For the text-containing cell, return its midpoint in (x, y) coordinate format. 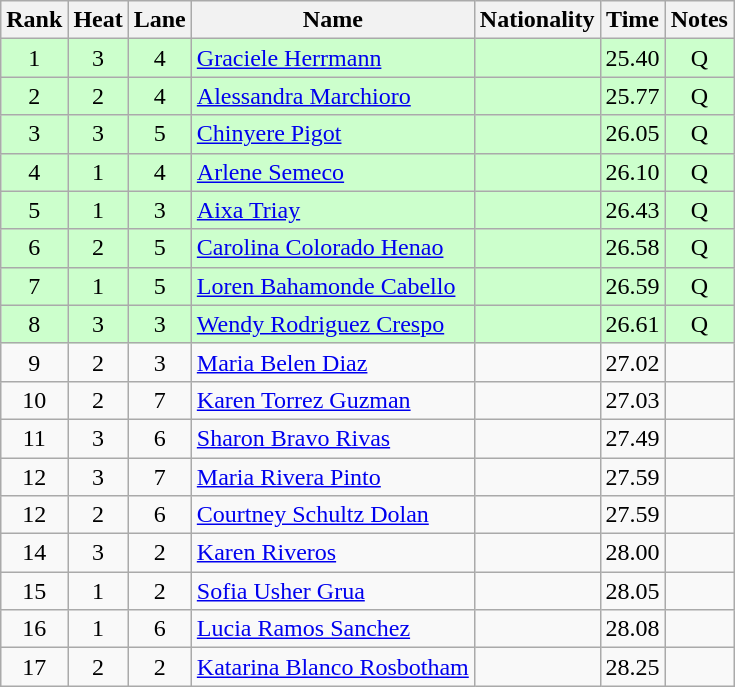
16 (34, 629)
26.59 (632, 286)
Sharon Bravo Rivas (332, 438)
Rank (34, 20)
Alessandra Marchioro (332, 96)
Nationality (537, 20)
26.05 (632, 134)
Aixa Triay (332, 210)
Loren Bahamonde Cabello (332, 286)
28.05 (632, 591)
Sofia Usher Grua (332, 591)
8 (34, 324)
10 (34, 400)
11 (34, 438)
26.10 (632, 172)
26.58 (632, 248)
Courtney Schultz Dolan (332, 515)
26.61 (632, 324)
Notes (699, 20)
Wendy Rodriguez Crespo (332, 324)
Karen Torrez Guzman (332, 400)
28.25 (632, 667)
Lucia Ramos Sanchez (332, 629)
27.49 (632, 438)
15 (34, 591)
Arlene Semeco (332, 172)
27.03 (632, 400)
Carolina Colorado Henao (332, 248)
17 (34, 667)
25.77 (632, 96)
Maria Rivera Pinto (332, 477)
Heat (98, 20)
Maria Belen Diaz (332, 362)
Lane (160, 20)
14 (34, 553)
28.08 (632, 629)
Chinyere Pigot (332, 134)
Time (632, 20)
25.40 (632, 58)
27.02 (632, 362)
26.43 (632, 210)
Katarina Blanco Rosbotham (332, 667)
Graciele Herrmann (332, 58)
9 (34, 362)
Name (332, 20)
Karen Riveros (332, 553)
28.00 (632, 553)
